Return [X, Y] of the center of cell containing provided text 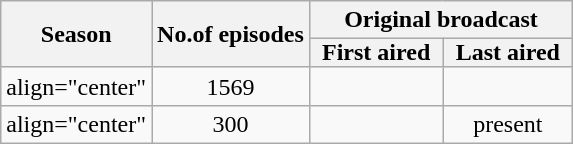
Last aired [508, 53]
1569 [231, 86]
Season [76, 34]
First aired [376, 53]
Original broadcast [440, 20]
No.of episodes [231, 34]
300 [231, 124]
present [508, 124]
